Detect which cell encompasses the target text, then output its (X, Y) center coordinate. 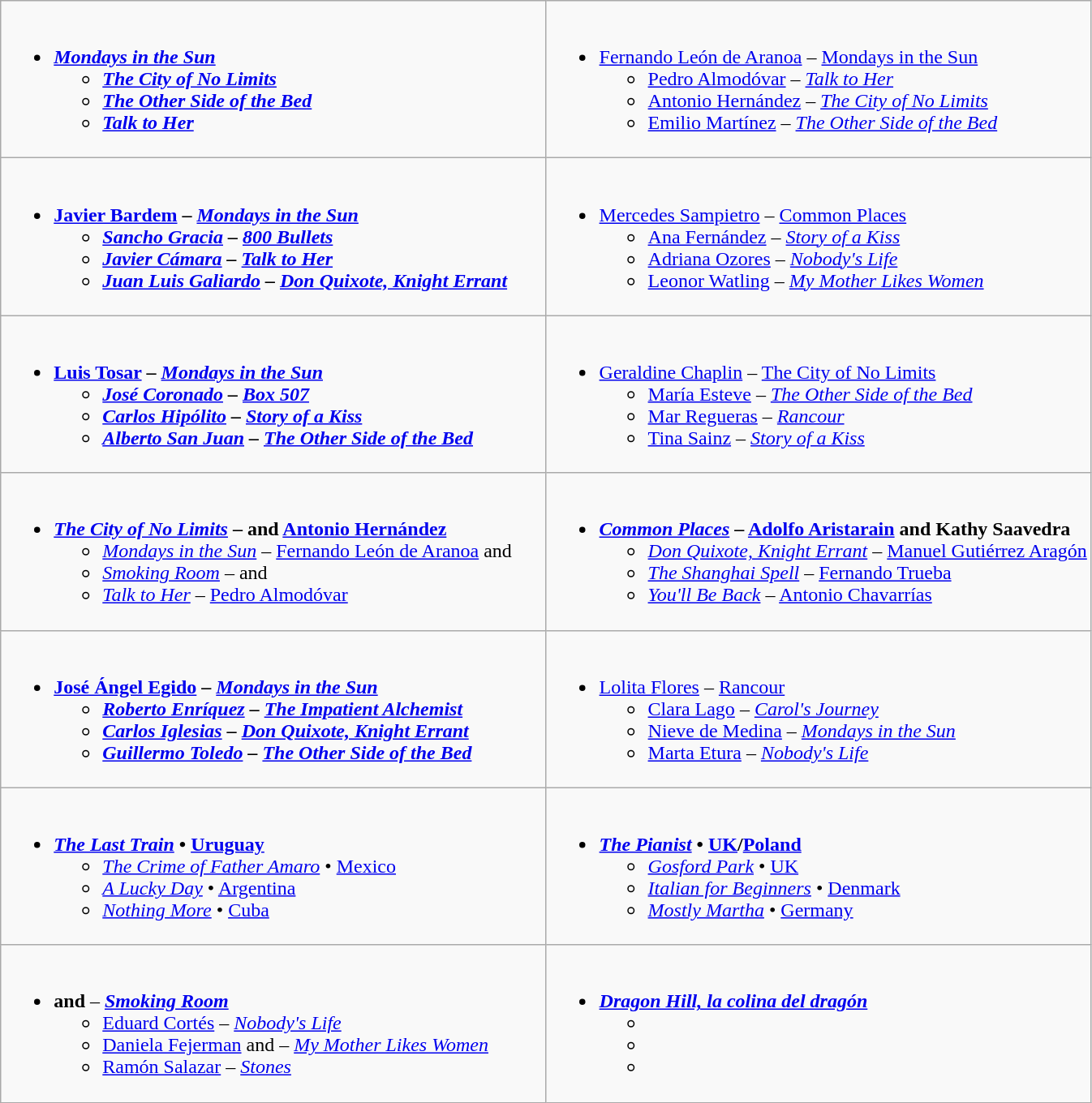
Mercedes Sampietro – Common PlacesAna Fernández – Story of a KissAdriana Ozores – Nobody's LifeLeonor Watling – My Mother Likes Women (819, 237)
Dragon Hill, la colina del dragón (819, 1024)
The City of No Limits – and Antonio HernándezMondays in the Sun – Fernando León de Aranoa and Smoking Room – and Talk to Her – Pedro Almodóvar (273, 551)
Javier Bardem – Mondays in the SunSancho Gracia – 800 BulletsJavier Cámara – Talk to HerJuan Luis Galiardo – Don Quixote, Knight Errant (273, 237)
The Pianist • UK/PolandGosford Park • UKItalian for Beginners • DenmarkMostly Martha • Germany (819, 866)
and – Smoking RoomEduard Cortés – Nobody's LifeDaniela Fejerman and – My Mother Likes WomenRamón Salazar – Stones (273, 1024)
Lolita Flores – RancourClara Lago – Carol's JourneyNieve de Medina – Mondays in the SunMarta Etura – Nobody's Life (819, 709)
Mondays in the SunThe City of No LimitsThe Other Side of the BedTalk to Her (273, 79)
The Last Train • UruguayThe Crime of Father Amaro • MexicoA Lucky Day • ArgentinaNothing More • Cuba (273, 866)
Luis Tosar – Mondays in the SunJosé Coronado – Box 507Carlos Hipólito – Story of a KissAlberto San Juan – The Other Side of the Bed (273, 394)
Geraldine Chaplin – The City of No LimitsMaría Esteve – The Other Side of the BedMar Regueras – RancourTina Sainz – Story of a Kiss (819, 394)
